Determine the (x, y) coordinate at the center of the cell enclosing the given text.  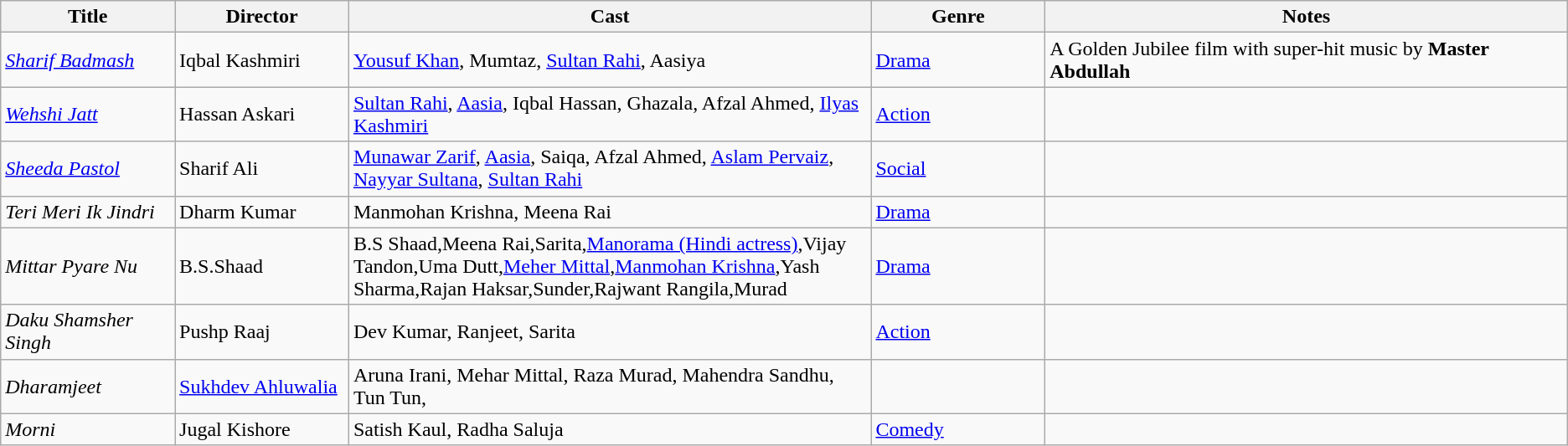
Comedy (958, 429)
Sheeda Pastol (88, 169)
Daku Shamsher Singh (88, 331)
Wehshi Jatt (88, 114)
Aruna Irani, Mehar Mittal, Raza Murad, Mahendra Sandhu, Tun Tun, (610, 387)
Yousuf Khan, Mumtaz, Sultan Rahi, Aasiya (610, 60)
A Golden Jubilee film with super-hit music by Master Abdullah (1307, 60)
Iqbal Kashmiri (262, 60)
Sharif Badmash (88, 60)
Pushp Raaj (262, 331)
Social (958, 169)
Genre (958, 17)
Munawar Zarif, Aasia, Saiqa, Afzal Ahmed, Aslam Pervaiz, Nayyar Sultana, Sultan Rahi (610, 169)
Cast (610, 17)
Manmohan Krishna, Meena Rai (610, 212)
Teri Meri Ik Jindri (88, 212)
Satish Kaul, Radha Saluja (610, 429)
Dev Kumar, Ranjeet, Sarita (610, 331)
Mittar Pyare Nu (88, 266)
Dharamjeet (88, 387)
B.S.Shaad (262, 266)
Notes (1307, 17)
Morni (88, 429)
Sultan Rahi, Aasia, Iqbal Hassan, Ghazala, Afzal Ahmed, Ilyas Kashmiri (610, 114)
Sukhdev Ahluwalia (262, 387)
Jugal Kishore (262, 429)
Dharm Kumar (262, 212)
Sharif Ali (262, 169)
Director (262, 17)
Hassan Askari (262, 114)
Title (88, 17)
